Output the [X, Y] coordinate of the center of the cell containing the given text.  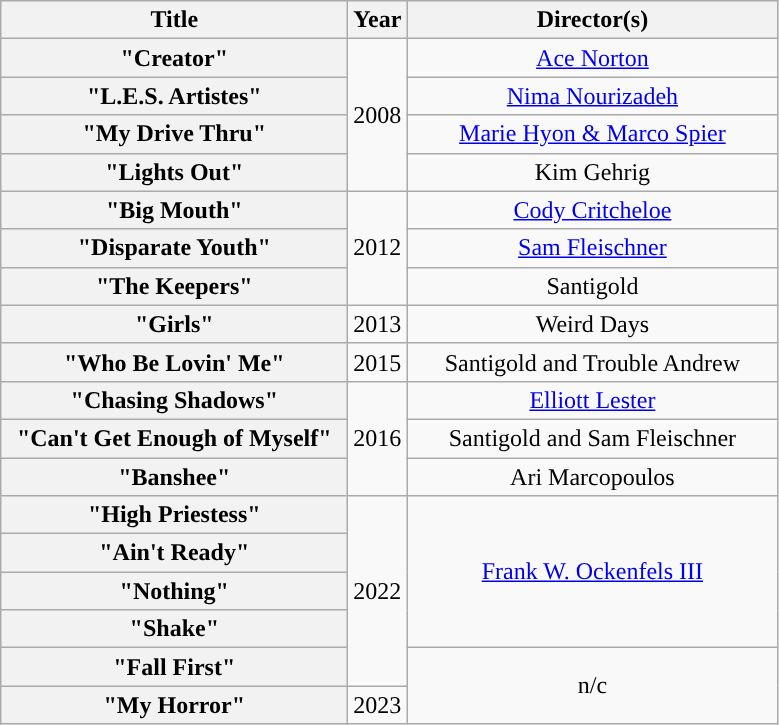
"My Drive Thru" [174, 134]
Year [378, 20]
2012 [378, 248]
"Chasing Shadows" [174, 400]
Elliott Lester [592, 400]
"Nothing" [174, 591]
"L.E.S. Artistes" [174, 96]
"Shake" [174, 629]
Marie Hyon & Marco Spier [592, 134]
Title [174, 20]
n/c [592, 686]
"Creator" [174, 58]
Santigold and Trouble Andrew [592, 362]
"Banshee" [174, 477]
2013 [378, 324]
2023 [378, 705]
"Ain't Ready" [174, 553]
Weird Days [592, 324]
Director(s) [592, 20]
"Fall First" [174, 667]
"The Keepers" [174, 286]
Santigold [592, 286]
2008 [378, 115]
"Who Be Lovin' Me" [174, 362]
"Big Mouth" [174, 210]
2016 [378, 438]
"Can't Get Enough of Myself" [174, 438]
Ari Marcopoulos [592, 477]
2015 [378, 362]
Nima Nourizadeh [592, 96]
"My Horror" [174, 705]
"Disparate Youth" [174, 248]
2022 [378, 591]
"Lights Out" [174, 172]
Frank W. Ockenfels III [592, 572]
Sam Fleischner [592, 248]
"Girls" [174, 324]
"High Priestess" [174, 515]
Santigold and Sam Fleischner [592, 438]
Ace Norton [592, 58]
Kim Gehrig [592, 172]
Cody Critcheloe [592, 210]
